Scan for the cell matching the given text and deliver its [X, Y] coordinate at center. 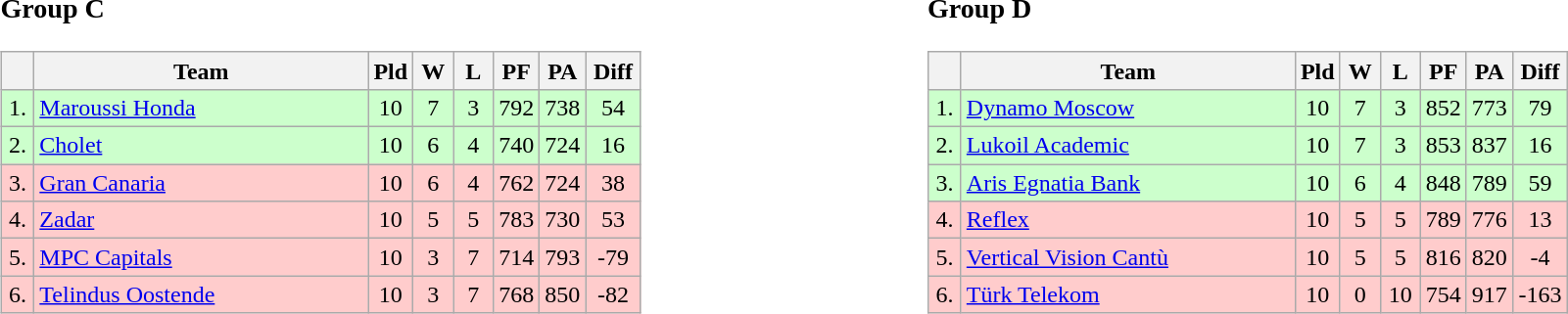
53 [613, 220]
730 [562, 220]
853 [1444, 146]
Maroussi Honda [202, 108]
Cholet [202, 146]
79 [1540, 108]
714 [517, 257]
0 [1359, 294]
Aris Egnatia Bank [1128, 183]
738 [562, 108]
Türk Telekom [1128, 294]
783 [517, 220]
-4 [1540, 257]
754 [1444, 294]
-82 [613, 294]
848 [1444, 183]
740 [517, 146]
820 [1489, 257]
Gran Canaria [202, 183]
762 [517, 183]
816 [1444, 257]
59 [1540, 183]
850 [562, 294]
852 [1444, 108]
-79 [613, 257]
Lukoil Academic [1128, 146]
Vertical Vision Cantù [1128, 257]
773 [1489, 108]
837 [1489, 146]
768 [517, 294]
Reflex [1128, 220]
-163 [1540, 294]
54 [613, 108]
Zadar [202, 220]
38 [613, 183]
776 [1489, 220]
917 [1489, 294]
792 [517, 108]
Dynamo Moscow [1128, 108]
13 [1540, 220]
MPC Capitals [202, 257]
Telindus Oostende [202, 294]
793 [562, 257]
